Determine the [x, y] coordinate at the center of the cell enclosing the given text.  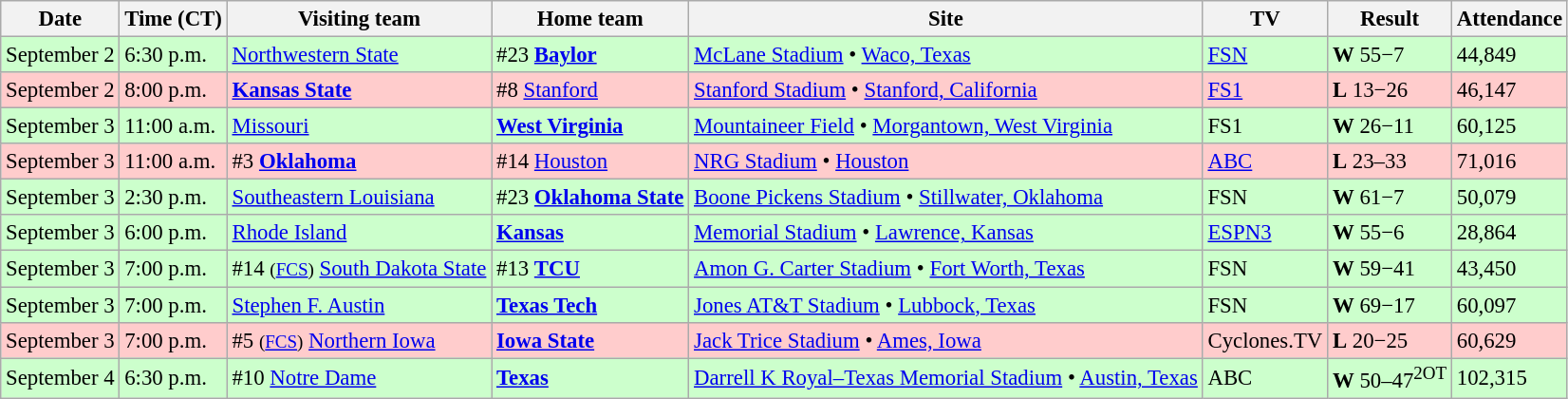
Date [61, 19]
#14 Houston [590, 161]
Visiting team [359, 19]
44,849 [1509, 55]
60,097 [1509, 305]
#23 Baylor [590, 55]
60,125 [1509, 126]
Result [1390, 19]
McLane Stadium • Waco, Texas [945, 55]
W 55−7 [1390, 55]
#8 Stanford [590, 90]
NRG Stadium • Houston [945, 161]
Attendance [1509, 19]
W 55−6 [1390, 233]
Amon G. Carter Stadium • Fort Worth, Texas [945, 269]
28,864 [1509, 233]
2:30 p.m. [173, 198]
September 4 [61, 378]
Home team [590, 19]
W 26−11 [1390, 126]
Memorial Stadium • Lawrence, Kansas [945, 233]
Texas Tech [590, 305]
TV [1264, 19]
L 13−26 [1390, 90]
Boone Pickens Stadium • Stillwater, Oklahoma [945, 198]
#5 (FCS) Northern Iowa [359, 340]
Northwestern State [359, 55]
8:00 p.m. [173, 90]
6:00 p.m. [173, 233]
#23 Oklahoma State [590, 198]
W 59−41 [1390, 269]
Texas [590, 378]
71,016 [1509, 161]
W 61−7 [1390, 198]
60,629 [1509, 340]
Kansas State [359, 90]
L 20−25 [1390, 340]
Rhode Island [359, 233]
#3 Oklahoma [359, 161]
43,450 [1509, 269]
#14 (FCS) South Dakota State [359, 269]
W 69−17 [1390, 305]
Southeastern Louisiana [359, 198]
W 50–472OT [1390, 378]
Site [945, 19]
#13 TCU [590, 269]
Cyclones.TV [1264, 340]
Stephen F. Austin [359, 305]
50,079 [1509, 198]
Jones AT&T Stadium • Lubbock, Texas [945, 305]
102,315 [1509, 378]
ESPN3 [1264, 233]
West Virginia [590, 126]
Darrell K Royal–Texas Memorial Stadium • Austin, Texas [945, 378]
Missouri [359, 126]
Mountaineer Field • Morgantown, West Virginia [945, 126]
Kansas [590, 233]
Iowa State [590, 340]
Stanford Stadium • Stanford, California [945, 90]
Time (CT) [173, 19]
#10 Notre Dame [359, 378]
46,147 [1509, 90]
Jack Trice Stadium • Ames, Iowa [945, 340]
L 23–33 [1390, 161]
